From the cell containing the given text, extract its center point as (x, y) coordinate. 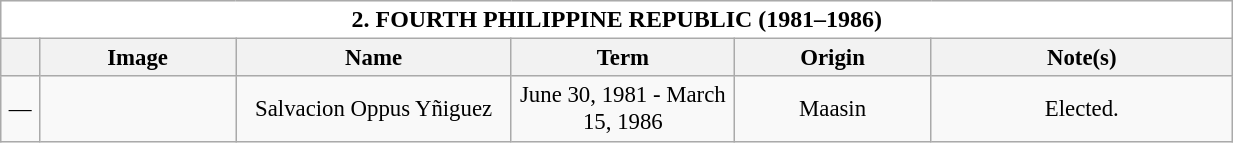
Elected. (1082, 110)
Term (622, 58)
Origin (832, 58)
Note(s) (1082, 58)
2. FOURTH PHILIPPINE REPUBLIC (1981–1986) (617, 20)
June 30, 1981 - March 15, 1986 (622, 110)
Salvacion Oppus Yñiguez (374, 110)
Name (374, 58)
Image (138, 58)
Maasin (832, 110)
— (20, 110)
